Locate the cell with the specified text and output its [x, y] center coordinate. 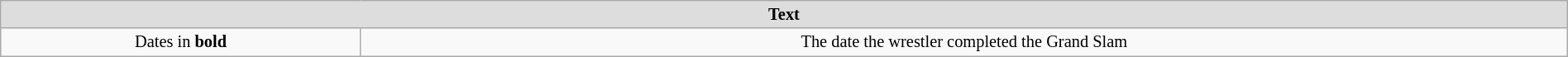
Dates in bold [181, 42]
The date the wrestler completed the Grand Slam [964, 42]
Text [784, 14]
